Scan for the cell matching the given text and deliver its (x, y) coordinate at center. 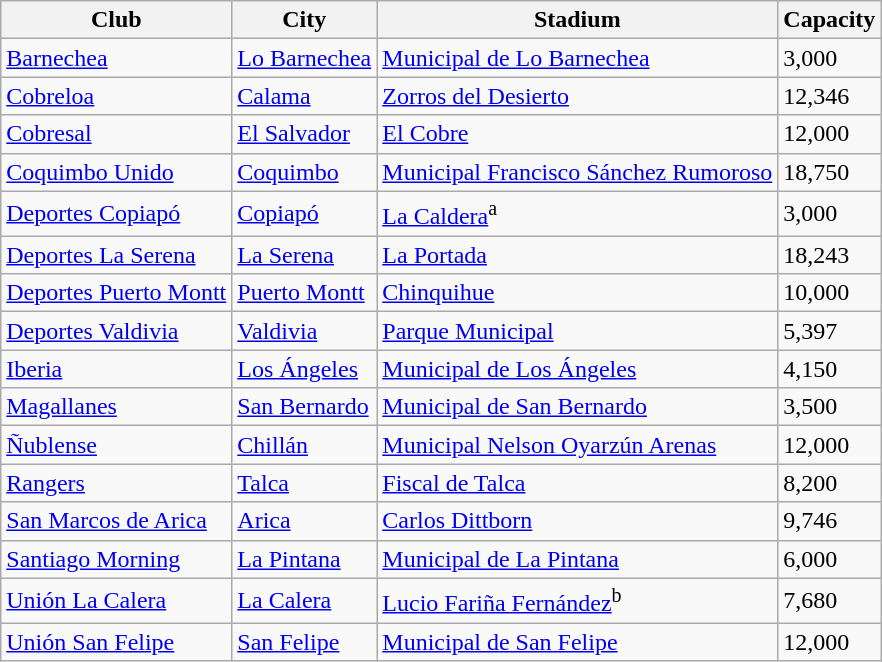
Puerto Montt (304, 293)
8,200 (830, 483)
San Bernardo (304, 407)
Municipal de La Pintana (578, 559)
San Felipe (304, 642)
Municipal de San Bernardo (578, 407)
Arica (304, 521)
Municipal Francisco Sánchez Rumoroso (578, 172)
Zorros del Desierto (578, 96)
Deportes La Serena (116, 255)
El Salvador (304, 134)
Los Ángeles (304, 369)
Lucio Fariña Fernándezb (578, 600)
La Calderaa (578, 214)
Parque Municipal (578, 331)
Carlos Dittborn (578, 521)
Valdivia (304, 331)
San Marcos de Arica (116, 521)
Iberia (116, 369)
18,243 (830, 255)
Municipal de Los Ángeles (578, 369)
Chinquihue (578, 293)
Municipal de Lo Barnechea (578, 58)
El Cobre (578, 134)
Barnechea (116, 58)
Capacity (830, 20)
La Pintana (304, 559)
Municipal Nelson Oyarzún Arenas (578, 445)
Magallanes (116, 407)
10,000 (830, 293)
Chillán (304, 445)
Santiago Morning (116, 559)
City (304, 20)
Coquimbo Unido (116, 172)
4,150 (830, 369)
7,680 (830, 600)
Municipal de San Felipe (578, 642)
6,000 (830, 559)
Fiscal de Talca (578, 483)
12,346 (830, 96)
Deportes Puerto Montt (116, 293)
Talca (304, 483)
18,750 (830, 172)
Unión San Felipe (116, 642)
La Portada (578, 255)
Ñublense (116, 445)
Club (116, 20)
Deportes Valdivia (116, 331)
5,397 (830, 331)
9,746 (830, 521)
Stadium (578, 20)
Deportes Copiapó (116, 214)
Coquimbo (304, 172)
Unión La Calera (116, 600)
3,500 (830, 407)
Calama (304, 96)
La Calera (304, 600)
Lo Barnechea (304, 58)
Cobresal (116, 134)
La Serena (304, 255)
Rangers (116, 483)
Copiapó (304, 214)
Cobreloa (116, 96)
